Output the [x, y] coordinate of the center of the cell containing the given text.  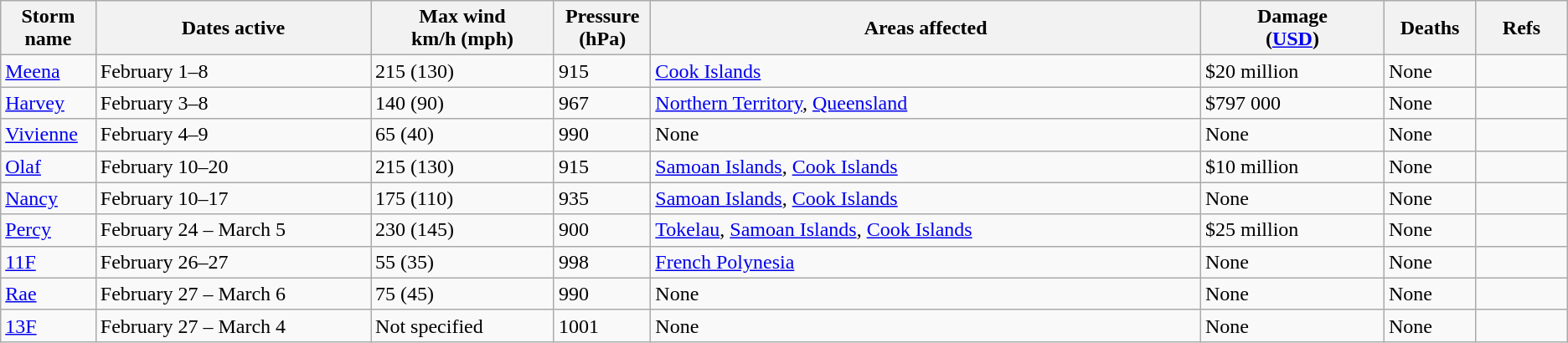
75 (45) [462, 294]
Refs [1521, 28]
Not specified [462, 325]
967 [601, 103]
French Polynesia [926, 262]
February 10–17 [233, 198]
Meena [49, 71]
Pressure(hPa) [601, 28]
Rae [49, 294]
February 4–9 [233, 135]
Tokelau, Samoan Islands, Cook Islands [926, 230]
11F [49, 262]
175 (110) [462, 198]
140 (90) [462, 103]
February 27 – March 6 [233, 294]
$10 million [1292, 166]
Olaf [49, 166]
Damage(USD) [1292, 28]
Dates active [233, 28]
$25 million [1292, 230]
February 27 – March 4 [233, 325]
February 1–8 [233, 71]
13F [49, 325]
February 3–8 [233, 103]
Percy [49, 230]
900 [601, 230]
55 (35) [462, 262]
Northern Territory, Queensland [926, 103]
February 26–27 [233, 262]
Cook Islands [926, 71]
Areas affected [926, 28]
935 [601, 198]
Harvey [49, 103]
$797 000 [1292, 103]
February 10–20 [233, 166]
230 (145) [462, 230]
Vivienne [49, 135]
Max windkm/h (mph) [462, 28]
65 (40) [462, 135]
Nancy [49, 198]
$20 million [1292, 71]
Deaths [1429, 28]
1001 [601, 325]
February 24 – March 5 [233, 230]
Storm name [49, 28]
998 [601, 262]
